Output the (x, y) coordinate of the center of the cell containing the given text.  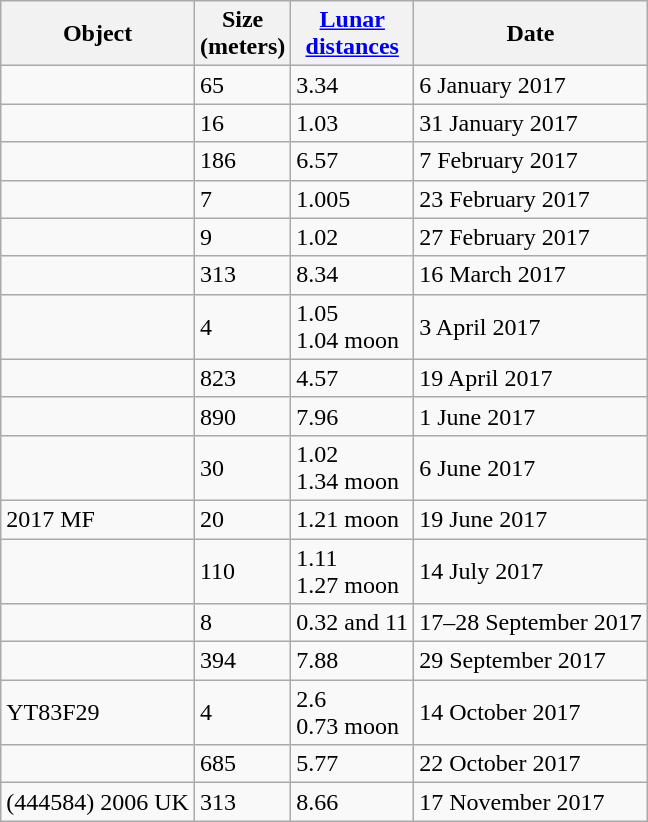
1.051.04 moon (352, 326)
7 (242, 199)
29 September 2017 (531, 661)
1.02 (352, 237)
685 (242, 764)
6.57 (352, 161)
14 October 2017 (531, 712)
1.005 (352, 199)
3.34 (352, 85)
8.66 (352, 802)
7.96 (352, 416)
19 April 2017 (531, 378)
Size(meters) (242, 34)
17 November 2017 (531, 802)
890 (242, 416)
7.88 (352, 661)
1 June 2017 (531, 416)
22 October 2017 (531, 764)
16 March 2017 (531, 275)
23 February 2017 (531, 199)
8 (242, 623)
6 June 2017 (531, 468)
27 February 2017 (531, 237)
110 (242, 570)
1.021.34 moon (352, 468)
17–28 September 2017 (531, 623)
1.21 moon (352, 519)
30 (242, 468)
4.57 (352, 378)
186 (242, 161)
16 (242, 123)
1.11 1.27 moon (352, 570)
8.34 (352, 275)
Lunardistances (352, 34)
19 June 2017 (531, 519)
6 January 2017 (531, 85)
Date (531, 34)
2017 MF (98, 519)
20 (242, 519)
65 (242, 85)
5.77 (352, 764)
31 January 2017 (531, 123)
1.03 (352, 123)
(444584) 2006 UK (98, 802)
3 April 2017 (531, 326)
14 July 2017 (531, 570)
9 (242, 237)
0.32 and 11 (352, 623)
394 (242, 661)
Object (98, 34)
YT83F29 (98, 712)
823 (242, 378)
7 February 2017 (531, 161)
2.60.73 moon (352, 712)
